Find where the given text appears and provide that cell's center as (x, y) coordinate. 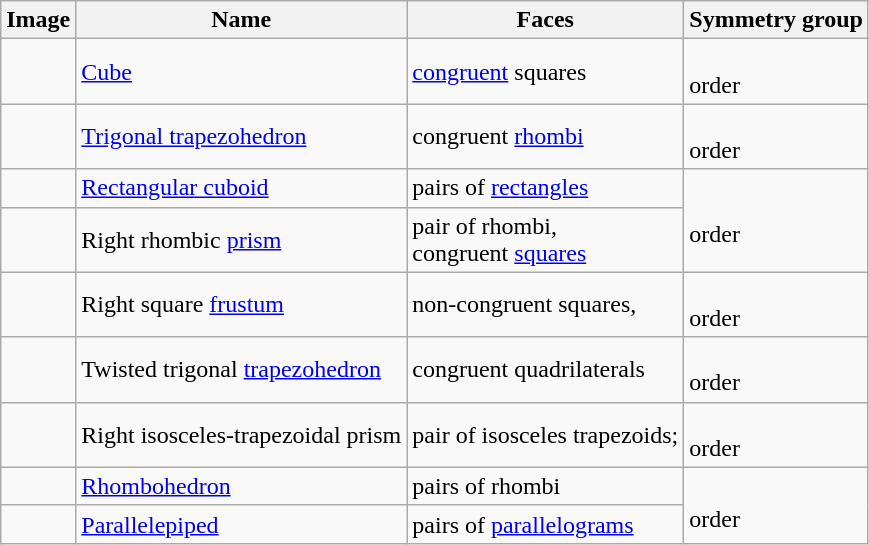
congruent quadrilaterals (546, 370)
pair of rhombi, congruent squares (546, 240)
Rhombohedron (242, 486)
Twisted trigonal trapezohedron (242, 370)
pair of isosceles trapezoids; (546, 434)
Name (242, 20)
Right rhombic prism (242, 240)
congruent rhombi (546, 136)
Right isosceles-trapezoidal prism (242, 434)
Symmetry group (776, 20)
pairs of rhombi (546, 486)
Cube (242, 72)
Parallelepiped (242, 524)
Image (38, 20)
pairs of parallelograms (546, 524)
Faces (546, 20)
Rectangular cuboid (242, 188)
Trigonal trapezohedron (242, 136)
congruent squares (546, 72)
pairs of rectangles (546, 188)
non-congruent squares, (546, 304)
Right square frustum (242, 304)
